Determine the (X, Y) coordinate at the center of the cell enclosing the given text.  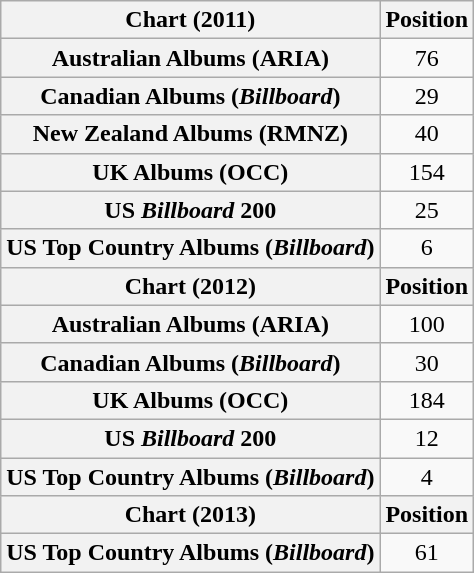
Chart (2012) (190, 286)
Chart (2011) (190, 20)
184 (427, 400)
30 (427, 362)
76 (427, 58)
New Zealand Albums (RMNZ) (190, 134)
100 (427, 324)
40 (427, 134)
29 (427, 96)
6 (427, 248)
61 (427, 553)
154 (427, 172)
12 (427, 438)
Chart (2013) (190, 515)
25 (427, 210)
4 (427, 477)
